Provide the (X, Y) coordinate of the cell's center where the given text is located.  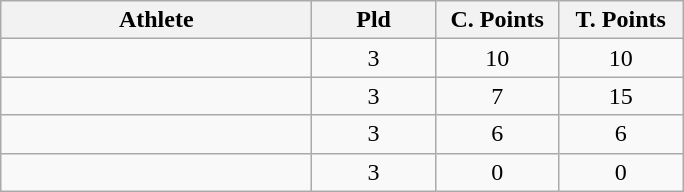
7 (497, 96)
C. Points (497, 20)
Athlete (156, 20)
15 (621, 96)
Pld (374, 20)
T. Points (621, 20)
